Provide the [x, y] coordinate of the cell's center where the given text is located.  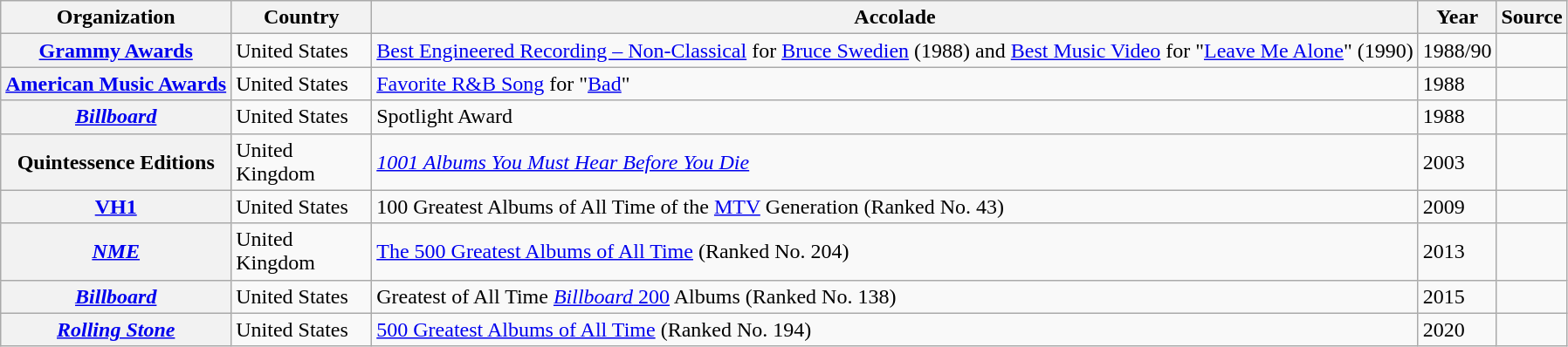
Favorite R&B Song for "Bad" [895, 84]
2015 [1457, 296]
1988/90 [1457, 51]
Accolade [895, 17]
2020 [1457, 330]
Country [302, 17]
NME [116, 251]
500 Greatest Albums of All Time (Ranked No. 194) [895, 330]
Source [1531, 17]
2003 [1457, 162]
Grammy Awards [116, 51]
Best Engineered Recording – Non-Classical for Bruce Swedien (1988) and Best Music Video for "Leave Me Alone" (1990) [895, 51]
VH1 [116, 207]
Rolling Stone [116, 330]
Quintessence Editions [116, 162]
1001 Albums You Must Hear Before You Die [895, 162]
The 500 Greatest Albums of All Time (Ranked No. 204) [895, 251]
2013 [1457, 251]
Year [1457, 17]
American Music Awards [116, 84]
2009 [1457, 207]
100 Greatest Albums of All Time of the MTV Generation (Ranked No. 43) [895, 207]
Organization [116, 17]
Spotlight Award [895, 117]
Greatest of All Time Billboard 200 Albums (Ranked No. 138) [895, 296]
